From the cell containing the given text, extract its center point as [X, Y] coordinate. 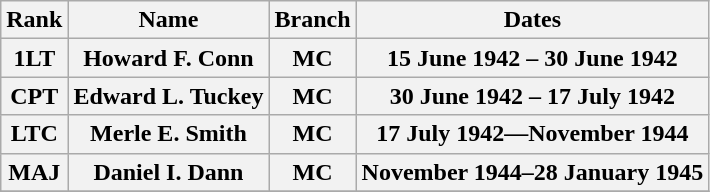
Name [168, 20]
Rank [34, 20]
MAJ [34, 172]
Edward L. Tuckey [168, 96]
17 July 1942—November 1944 [532, 134]
LTC [34, 134]
Dates [532, 20]
Merle E. Smith [168, 134]
30 June 1942 – 17 July 1942 [532, 96]
15 June 1942 – 30 June 1942 [532, 58]
Howard F. Conn [168, 58]
1LT [34, 58]
Branch [312, 20]
CPT [34, 96]
November 1944–28 January 1945 [532, 172]
Daniel I. Dann [168, 172]
